Return (X, Y) of the center of cell containing provided text 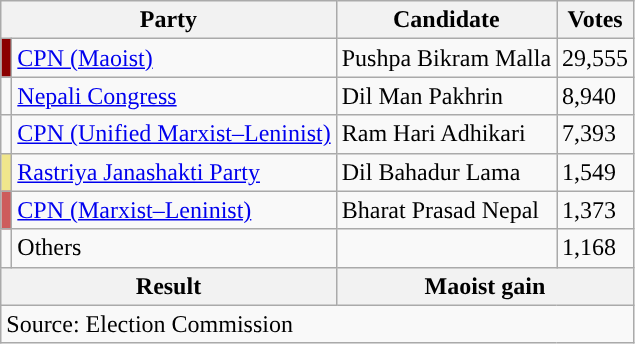
29,555 (596, 58)
CPN (Marxist–Leninist) (174, 210)
Rastriya Janashakti Party (174, 172)
Candidate (446, 20)
Nepali Congress (174, 96)
Others (174, 248)
Maoist gain (484, 286)
Result (168, 286)
1,549 (596, 172)
CPN (Unified Marxist–Leninist) (174, 134)
Bharat Prasad Nepal (446, 210)
7,393 (596, 134)
CPN (Maoist) (174, 58)
1,168 (596, 248)
8,940 (596, 96)
1,373 (596, 210)
Pushpa Bikram Malla (446, 58)
Ram Hari Adhikari (446, 134)
Source: Election Commission (318, 324)
Dil Bahadur Lama (446, 172)
Votes (596, 20)
Party (168, 20)
Dil Man Pakhrin (446, 96)
